Provide the (X, Y) coordinate of the cell's center where the given text is located.  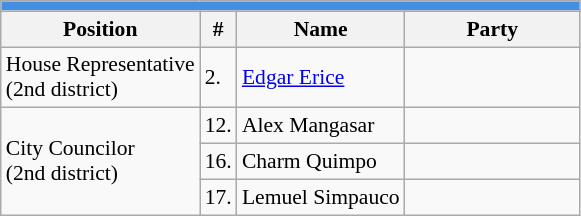
Name (321, 29)
12. (218, 126)
# (218, 29)
2. (218, 78)
Lemuel Simpauco (321, 197)
Position (100, 29)
House Representative(2nd district) (100, 78)
Edgar Erice (321, 78)
Alex Mangasar (321, 126)
17. (218, 197)
Charm Quimpo (321, 162)
City Councilor(2nd district) (100, 162)
Party (492, 29)
16. (218, 162)
